Find where the given text appears and provide that cell's center as (x, y) coordinate. 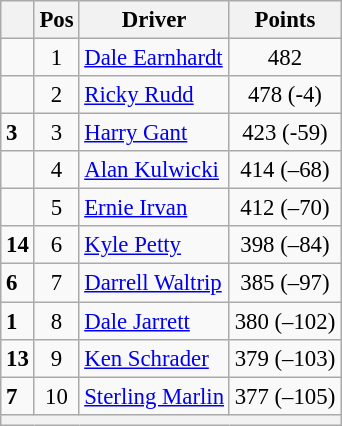
385 (–97) (284, 283)
5 (56, 208)
Harry Gant (154, 133)
Pos (56, 20)
9 (56, 358)
Ernie Irvan (154, 208)
8 (56, 321)
414 (–68) (284, 170)
14 (18, 245)
Dale Jarrett (154, 321)
Sterling Marlin (154, 396)
4 (56, 170)
13 (18, 358)
482 (284, 58)
423 (-59) (284, 133)
412 (–70) (284, 208)
Dale Earnhardt (154, 58)
379 (–103) (284, 358)
2 (56, 95)
398 (–84) (284, 245)
Driver (154, 20)
10 (56, 396)
Darrell Waltrip (154, 283)
478 (-4) (284, 95)
Ken Schrader (154, 358)
377 (–105) (284, 396)
Ricky Rudd (154, 95)
Kyle Petty (154, 245)
380 (–102) (284, 321)
Alan Kulwicki (154, 170)
Points (284, 20)
